Extract the [X, Y] coordinate from the center of the cell holding the provided text.  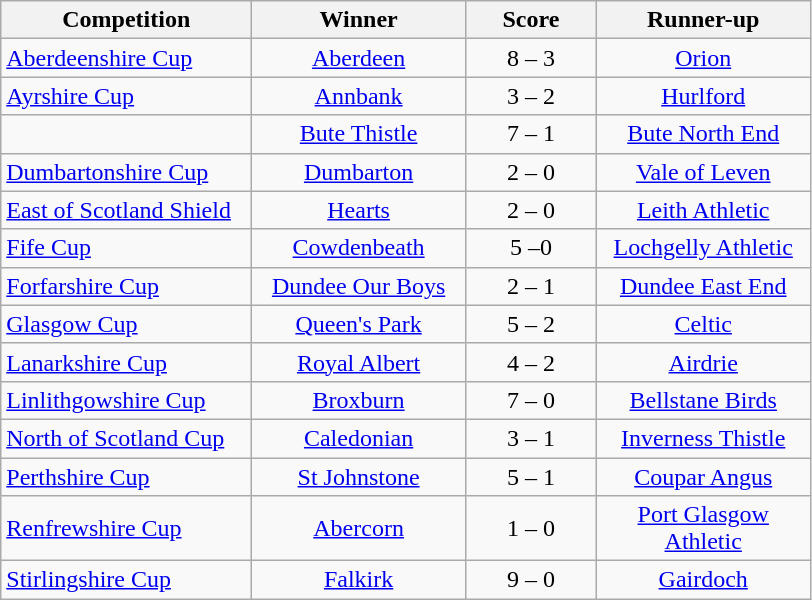
Caledonian [359, 438]
Ayrshire Cup [126, 96]
Lanarkshire Cup [126, 362]
Vale of Leven [703, 172]
Lochgelly Athletic [703, 248]
8 – 3 [530, 58]
Dumbarton [359, 172]
Bute Thistle [359, 134]
Royal Albert [359, 362]
1 – 0 [530, 528]
Queen's Park [359, 324]
Dundee Our Boys [359, 286]
Winner [359, 20]
5 – 2 [530, 324]
Abercorn [359, 528]
Score [530, 20]
St Johnstone [359, 477]
Forfarshire Cup [126, 286]
Cowdenbeath [359, 248]
Runner-up [703, 20]
Airdrie [703, 362]
Gairdoch [703, 580]
7 – 1 [530, 134]
North of Scotland Cup [126, 438]
Annbank [359, 96]
Port Glasgow Athletic [703, 528]
2 – 1 [530, 286]
Orion [703, 58]
Leith Athletic [703, 210]
Bute North End [703, 134]
Broxburn [359, 400]
Hurlford [703, 96]
7 – 0 [530, 400]
5 –0 [530, 248]
East of Scotland Shield [126, 210]
Aberdeen [359, 58]
Dundee East End [703, 286]
3 – 1 [530, 438]
Stirlingshire Cup [126, 580]
Dumbartonshire Cup [126, 172]
4 – 2 [530, 362]
Fife Cup [126, 248]
Inverness Thistle [703, 438]
Renfrewshire Cup [126, 528]
Perthshire Cup [126, 477]
Glasgow Cup [126, 324]
Competition [126, 20]
Bellstane Birds [703, 400]
Aberdeenshire Cup [126, 58]
Coupar Angus [703, 477]
5 – 1 [530, 477]
Celtic [703, 324]
Falkirk [359, 580]
Hearts [359, 210]
3 – 2 [530, 96]
Linlithgowshire Cup [126, 400]
9 – 0 [530, 580]
